Search for the cell housing the specified text and yield its [x, y] center coordinate. 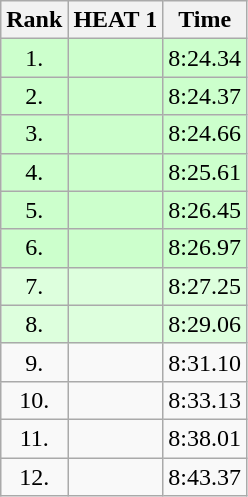
Rank [34, 20]
4. [34, 172]
11. [34, 438]
7. [34, 286]
8:29.06 [205, 324]
8:38.01 [205, 438]
HEAT 1 [116, 20]
8:43.37 [205, 477]
8:24.34 [205, 58]
8. [34, 324]
Time [205, 20]
8:26.97 [205, 248]
9. [34, 362]
5. [34, 210]
8:24.66 [205, 134]
3. [34, 134]
1. [34, 58]
12. [34, 477]
8:33.13 [205, 400]
6. [34, 248]
8:26.45 [205, 210]
8:27.25 [205, 286]
2. [34, 96]
10. [34, 400]
8:24.37 [205, 96]
8:25.61 [205, 172]
8:31.10 [205, 362]
